Output the (X, Y) coordinate of the center of the cell containing the given text.  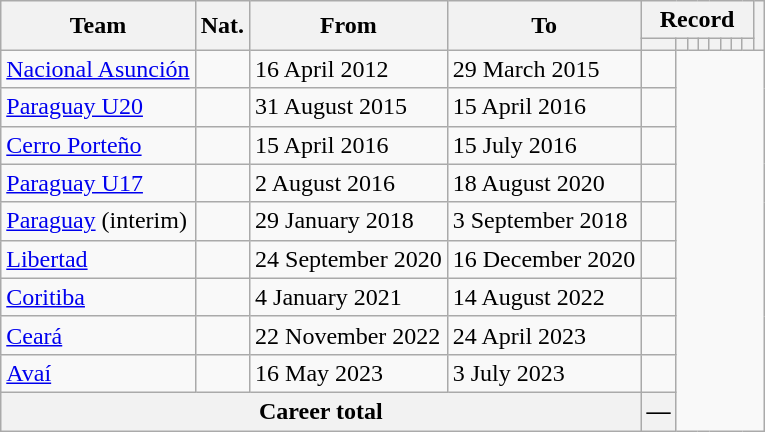
3 July 2023 (544, 373)
16 May 2023 (349, 373)
Career total (321, 411)
Cerro Porteño (98, 145)
— (658, 411)
From (349, 26)
14 August 2022 (544, 297)
4 January 2021 (349, 297)
15 July 2016 (544, 145)
22 November 2022 (349, 335)
Paraguay U20 (98, 107)
Avaí (98, 373)
31 August 2015 (349, 107)
To (544, 26)
3 September 2018 (544, 221)
Nat. (222, 26)
Paraguay (interim) (98, 221)
29 January 2018 (349, 221)
Coritiba (98, 297)
Nacional Asunción (98, 69)
18 August 2020 (544, 183)
Ceará (98, 335)
16 April 2012 (349, 69)
Paraguay U17 (98, 183)
Team (98, 26)
2 August 2016 (349, 183)
Record (697, 20)
16 December 2020 (544, 259)
24 April 2023 (544, 335)
24 September 2020 (349, 259)
Libertad (98, 259)
29 March 2015 (544, 69)
